For the text-containing cell, return its midpoint in (x, y) coordinate format. 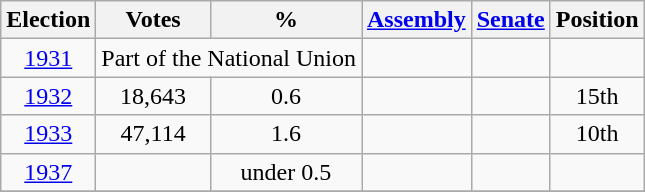
Assembly (417, 20)
1933 (48, 134)
18,643 (154, 96)
10th (597, 134)
1931 (48, 58)
Votes (154, 20)
Position (597, 20)
under 0.5 (286, 172)
47,114 (154, 134)
Senate (510, 20)
Part of the National Union (229, 58)
1932 (48, 96)
% (286, 20)
1.6 (286, 134)
Election (48, 20)
0.6 (286, 96)
15th (597, 96)
1937 (48, 172)
